Determine the [x, y] coordinate at the center of the cell enclosing the given text.  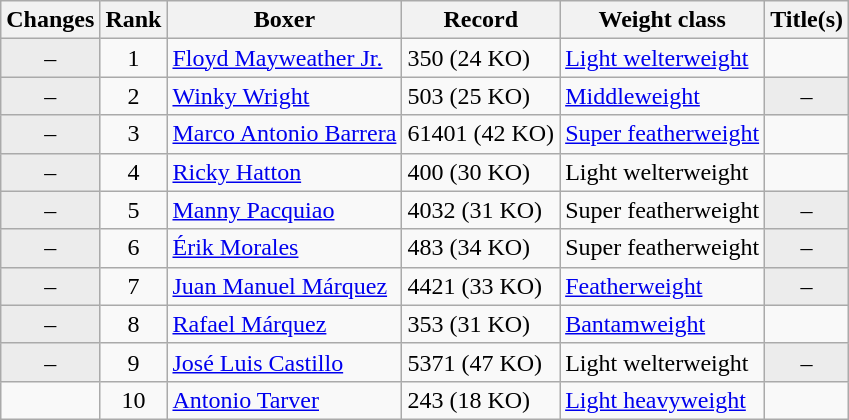
400 (30 KO) [481, 172]
Featherweight [662, 286]
Record [481, 20]
Weight class [662, 20]
9 [134, 362]
Light heavyweight [662, 400]
José Luis Castillo [284, 362]
353 (31 KO) [481, 324]
Ricky Hatton [284, 172]
3 [134, 134]
Title(s) [807, 20]
1 [134, 58]
Bantamweight [662, 324]
Middleweight [662, 96]
2 [134, 96]
Juan Manuel Márquez [284, 286]
483 (34 KO) [481, 248]
Rafael Márquez [284, 324]
Marco Antonio Barrera [284, 134]
7 [134, 286]
Antonio Tarver [284, 400]
Manny Pacquiao [284, 210]
Rank [134, 20]
4 [134, 172]
4421 (33 KO) [481, 286]
Changes [50, 20]
Floyd Mayweather Jr. [284, 58]
Boxer [284, 20]
Winky Wright [284, 96]
6 [134, 248]
10 [134, 400]
5 [134, 210]
Érik Morales [284, 248]
350 (24 KO) [481, 58]
243 (18 KO) [481, 400]
4032 (31 KO) [481, 210]
8 [134, 324]
61401 (42 KO) [481, 134]
5371 (47 KO) [481, 362]
503 (25 KO) [481, 96]
